Capture the cell that displays the provided text and extract its (x, y) central coordinate. 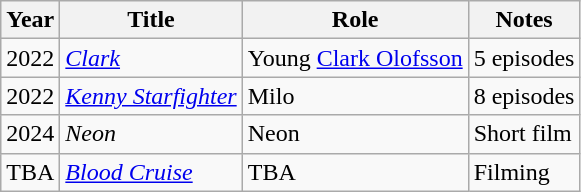
Notes (524, 20)
Filming (524, 172)
Blood Cruise (151, 172)
Milo (355, 96)
Short film (524, 134)
Year (30, 20)
Young Clark Olofsson (355, 58)
Title (151, 20)
Role (355, 20)
Kenny Starfighter (151, 96)
5 episodes (524, 58)
2024 (30, 134)
8 episodes (524, 96)
Clark (151, 58)
